Scan for the cell matching the given text and deliver its (x, y) coordinate at center. 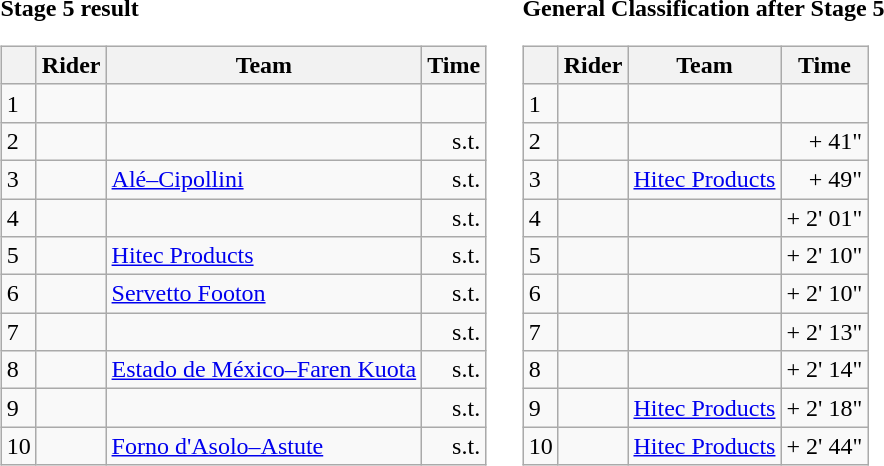
Estado de México–Faren Kuota (264, 370)
+ 2' 01" (824, 217)
+ 49" (824, 179)
Forno d'Asolo–Astute (264, 446)
+ 41" (824, 141)
+ 2' 13" (824, 332)
+ 2' 18" (824, 408)
Alé–Cipollini (264, 179)
+ 2' 14" (824, 370)
+ 2' 44" (824, 446)
Servetto Footon (264, 294)
